Output the (x, y) coordinate of the center of the cell containing the given text.  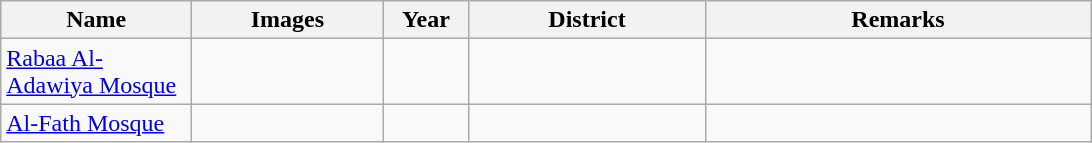
District (587, 20)
Images (288, 20)
Rabaa Al-Adawiya Mosque (96, 72)
Al-Fath Mosque (96, 123)
Remarks (898, 20)
Year (426, 20)
Name (96, 20)
